Pinpoint the cell where the given text exists, returning its [X, Y] midpoint coordinate. 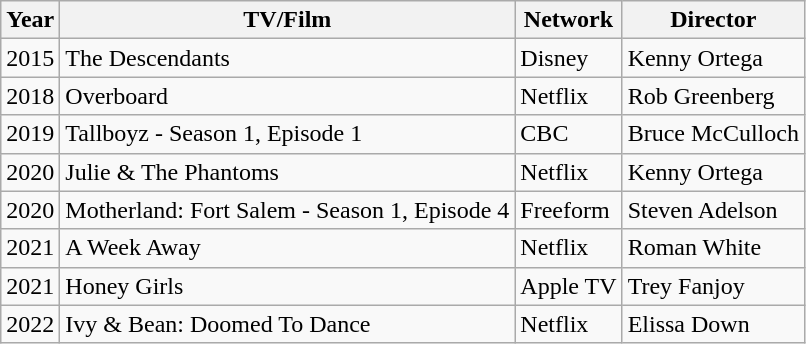
Year [30, 20]
Steven Adelson [713, 210]
2015 [30, 58]
Network [568, 20]
Director [713, 20]
2018 [30, 96]
Disney [568, 58]
Honey Girls [288, 286]
Overboard [288, 96]
Freeform [568, 210]
Roman White [713, 248]
The Descendants [288, 58]
Motherland: Fort Salem - Season 1, Episode 4 [288, 210]
TV/Film [288, 20]
Julie & The Phantoms [288, 172]
Ivy & Bean: Doomed To Dance [288, 324]
2019 [30, 134]
Elissa Down [713, 324]
Apple TV [568, 286]
Tallboyz - Season 1, Episode 1 [288, 134]
CBC [568, 134]
Rob Greenberg [713, 96]
Trey Fanjoy [713, 286]
A Week Away [288, 248]
Bruce McCulloch [713, 134]
2022 [30, 324]
